For the text-containing cell, return its midpoint in (x, y) coordinate format. 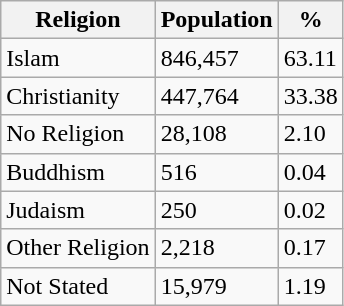
Islam (78, 58)
Religion (78, 20)
33.38 (310, 96)
Population (216, 20)
28,108 (216, 134)
0.02 (310, 210)
Buddhism (78, 172)
Judaism (78, 210)
2.10 (310, 134)
Other Religion (78, 248)
0.04 (310, 172)
Christianity (78, 96)
516 (216, 172)
0.17 (310, 248)
Not Stated (78, 286)
2,218 (216, 248)
15,979 (216, 286)
250 (216, 210)
1.19 (310, 286)
846,457 (216, 58)
447,764 (216, 96)
% (310, 20)
No Religion (78, 134)
63.11 (310, 58)
